Detect which cell encompasses the target text, then output its [X, Y] center coordinate. 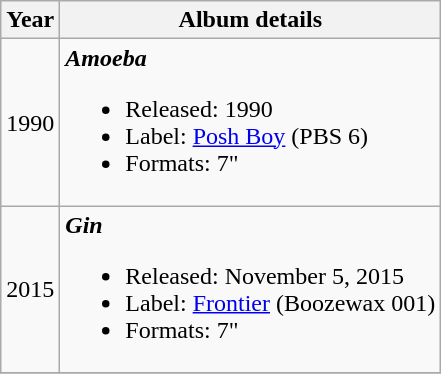
AmoebaReleased: 1990Label: Posh Boy (PBS 6)Formats: 7" [250, 122]
Album details [250, 20]
2015 [30, 290]
GinReleased: November 5, 2015Label: Frontier (Boozewax 001)Formats: 7" [250, 290]
Year [30, 20]
1990 [30, 122]
